Determine the (x, y) coordinate at the center of the cell enclosing the given text.  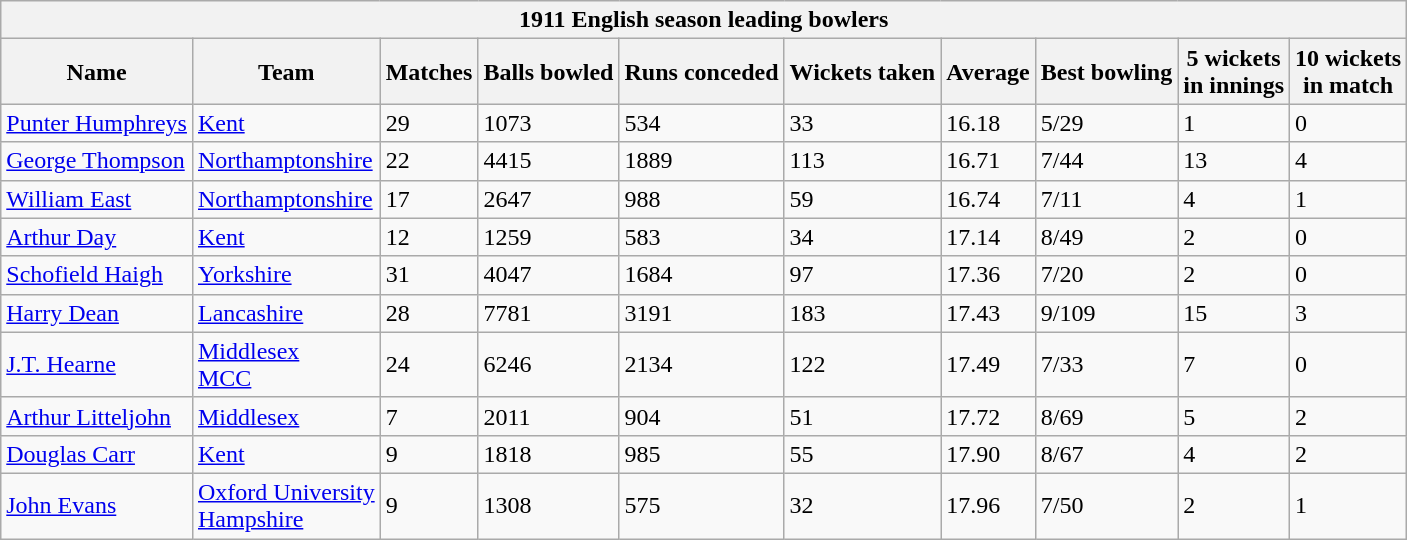
MiddlesexMCC (286, 364)
17.96 (988, 506)
John Evans (97, 506)
7/33 (1106, 364)
2011 (548, 416)
51 (862, 416)
904 (702, 416)
Average (988, 72)
55 (862, 454)
12 (429, 237)
Punter Humphreys (97, 123)
Harry Dean (97, 313)
8/67 (1106, 454)
17.72 (988, 416)
575 (702, 506)
33 (862, 123)
5/29 (1106, 123)
988 (702, 199)
Arthur Day (97, 237)
16.74 (988, 199)
1818 (548, 454)
59 (862, 199)
17.90 (988, 454)
Oxford UniversityHampshire (286, 506)
34 (862, 237)
28 (429, 313)
16.18 (988, 123)
Team (286, 72)
Wickets taken (862, 72)
8/49 (1106, 237)
17.49 (988, 364)
Middlesex (286, 416)
Matches (429, 72)
10 wicketsin match (1348, 72)
6246 (548, 364)
2134 (702, 364)
4415 (548, 161)
1073 (548, 123)
13 (1234, 161)
Best bowling (1106, 72)
24 (429, 364)
George Thompson (97, 161)
17.36 (988, 275)
9/109 (1106, 313)
7/50 (1106, 506)
1889 (702, 161)
7/11 (1106, 199)
122 (862, 364)
5 (1234, 416)
Runs conceded (702, 72)
29 (429, 123)
J.T. Hearne (97, 364)
97 (862, 275)
4047 (548, 275)
17.14 (988, 237)
William East (97, 199)
183 (862, 313)
2647 (548, 199)
1259 (548, 237)
113 (862, 161)
985 (702, 454)
Schofield Haigh (97, 275)
3 (1348, 313)
17 (429, 199)
32 (862, 506)
16.71 (988, 161)
31 (429, 275)
3191 (702, 313)
15 (1234, 313)
8/69 (1106, 416)
Douglas Carr (97, 454)
534 (702, 123)
7/44 (1106, 161)
1911 English season leading bowlers (704, 20)
17.43 (988, 313)
Balls bowled (548, 72)
7/20 (1106, 275)
Arthur Litteljohn (97, 416)
Name (97, 72)
5 wicketsin innings (1234, 72)
583 (702, 237)
1684 (702, 275)
Yorkshire (286, 275)
22 (429, 161)
Lancashire (286, 313)
7781 (548, 313)
1308 (548, 506)
